Scan for the cell matching the given text and deliver its [x, y] coordinate at center. 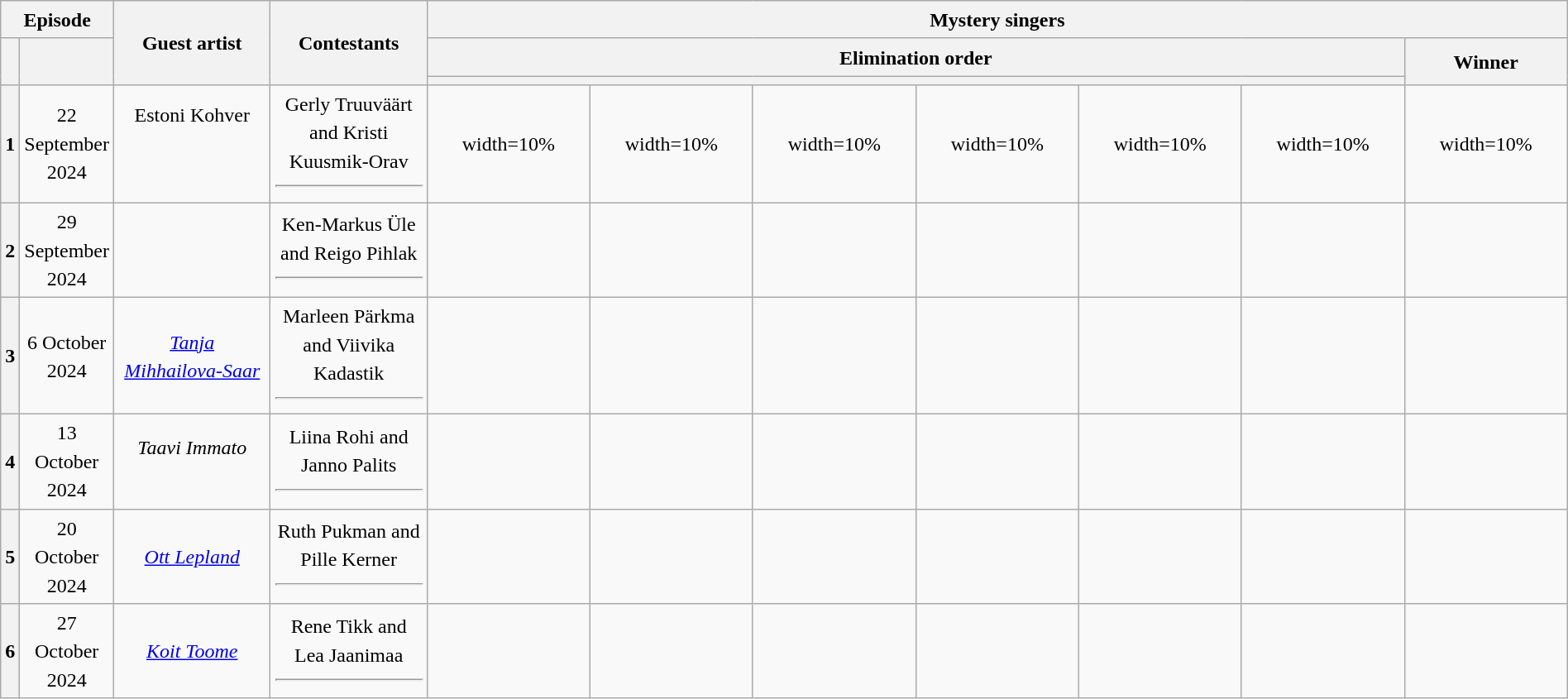
6 October 2024 [67, 356]
Liina Rohi and Janno Palits [349, 462]
20 October 2024 [67, 556]
29 September 2024 [67, 250]
Contestants [349, 43]
5 [10, 556]
Mystery singers [997, 20]
27 October 2024 [67, 652]
Ruth Pukman and Pille Kerner [349, 556]
Elimination order [915, 57]
Tanja Mihhailova-Saar [192, 356]
Episode [58, 20]
22 September 2024 [67, 144]
13 October 2024 [67, 462]
Rene Tikk and Lea Jaanimaa [349, 652]
Guest artist [192, 43]
Gerly Truuväärt and Kristi Kuusmik-Orav [349, 144]
Koit Toome [192, 652]
1 [10, 144]
6 [10, 652]
2 [10, 250]
Ott Lepland [192, 556]
Ken-Markus Üle and Reigo Pihlak [349, 250]
Winner [1485, 61]
3 [10, 356]
Estoni Kohver [192, 144]
4 [10, 462]
Marleen Pärkma and Viivika Kadastik [349, 356]
Taavi Immato [192, 462]
